Pinpoint the cell where the given text exists, returning its (X, Y) midpoint coordinate. 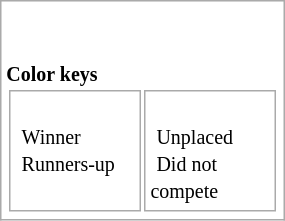
Winner Runners-up (75, 150)
Unplaced Did not compete (210, 150)
Color keys Winner Runners-up Unplaced Did not compete (143, 110)
